Determine the [x, y] coordinate at the center of the cell enclosing the given text.  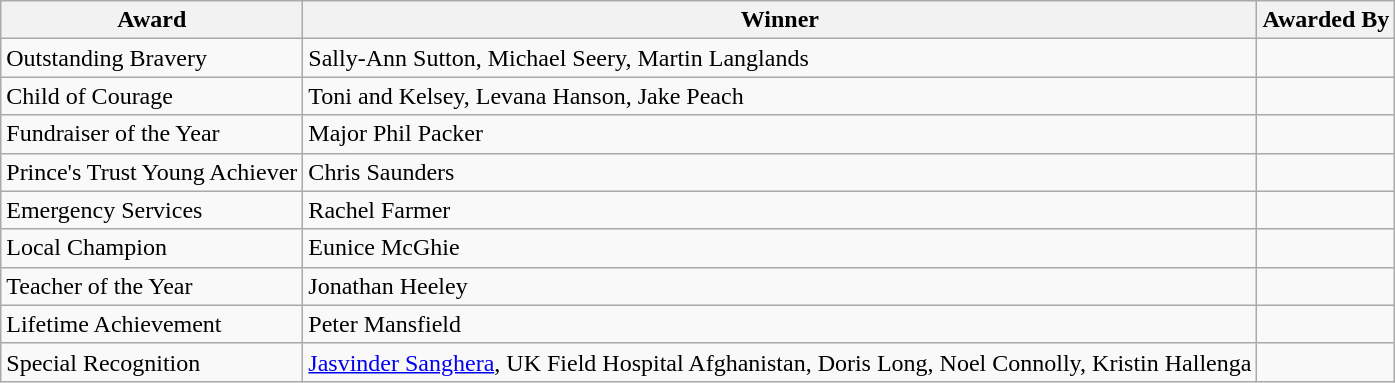
Emergency Services [152, 210]
Winner [780, 20]
Eunice McGhie [780, 248]
Major Phil Packer [780, 134]
Child of Courage [152, 96]
Teacher of the Year [152, 286]
Rachel Farmer [780, 210]
Jonathan Heeley [780, 286]
Toni and Kelsey, Levana Hanson, Jake Peach [780, 96]
Award [152, 20]
Prince's Trust Young Achiever [152, 172]
Outstanding Bravery [152, 58]
Jasvinder Sanghera, UK Field Hospital Afghanistan, Doris Long, Noel Connolly, Kristin Hallenga [780, 362]
Peter Mansfield [780, 324]
Special Recognition [152, 362]
Lifetime Achievement [152, 324]
Fundraiser of the Year [152, 134]
Awarded By [1326, 20]
Chris Saunders [780, 172]
Sally-Ann Sutton, Michael Seery, Martin Langlands [780, 58]
Local Champion [152, 248]
